Identify which cell holds the provided text, then report its (X, Y) central coordinate. 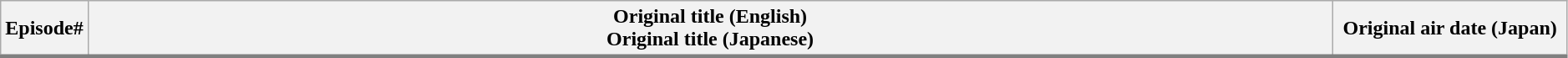
Episode# (44, 29)
Original title (English)Original title (Japanese) (710, 29)
Original air date (Japan) (1450, 29)
